Return (x, y) of the center of cell containing provided text 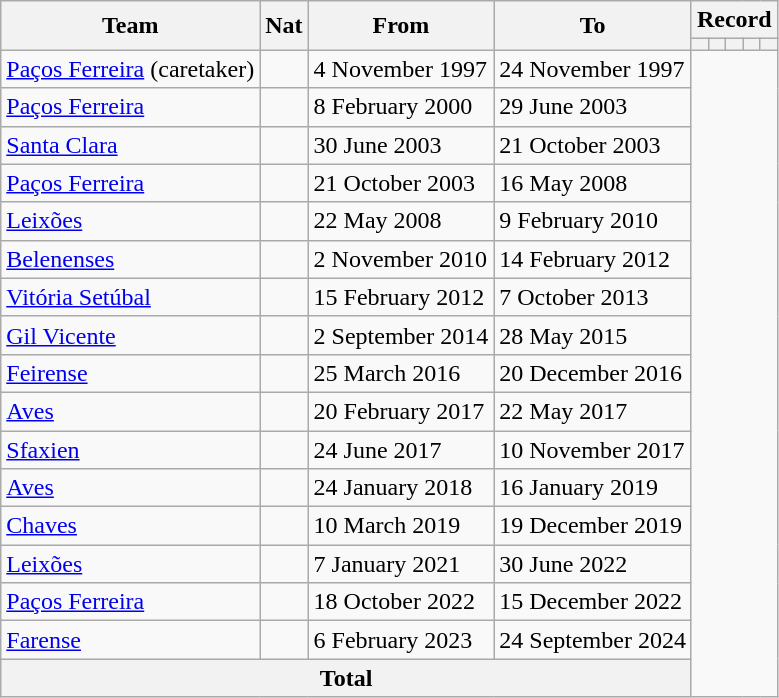
24 January 2018 (401, 488)
Chaves (130, 526)
15 February 2012 (401, 297)
8 February 2000 (401, 107)
15 December 2022 (593, 602)
Santa Clara (130, 145)
Paços Ferreira (caretaker) (130, 69)
2 September 2014 (401, 335)
From (401, 26)
30 June 2003 (401, 145)
Gil Vicente (130, 335)
6 February 2023 (401, 640)
Total (346, 678)
7 January 2021 (401, 564)
Farense (130, 640)
20 December 2016 (593, 373)
Feirense (130, 373)
22 May 2008 (401, 221)
24 June 2017 (401, 449)
29 June 2003 (593, 107)
To (593, 26)
2 November 2010 (401, 259)
Sfaxien (130, 449)
24 September 2024 (593, 640)
24 November 1997 (593, 69)
Team (130, 26)
16 January 2019 (593, 488)
28 May 2015 (593, 335)
10 November 2017 (593, 449)
Record (734, 20)
Belenenses (130, 259)
7 October 2013 (593, 297)
30 June 2022 (593, 564)
10 March 2019 (401, 526)
4 November 1997 (401, 69)
19 December 2019 (593, 526)
9 February 2010 (593, 221)
Nat (284, 26)
16 May 2008 (593, 183)
25 March 2016 (401, 373)
20 February 2017 (401, 411)
18 October 2022 (401, 602)
22 May 2017 (593, 411)
14 February 2012 (593, 259)
Vitória Setúbal (130, 297)
